From the cell containing the given text, extract its center point as [x, y] coordinate. 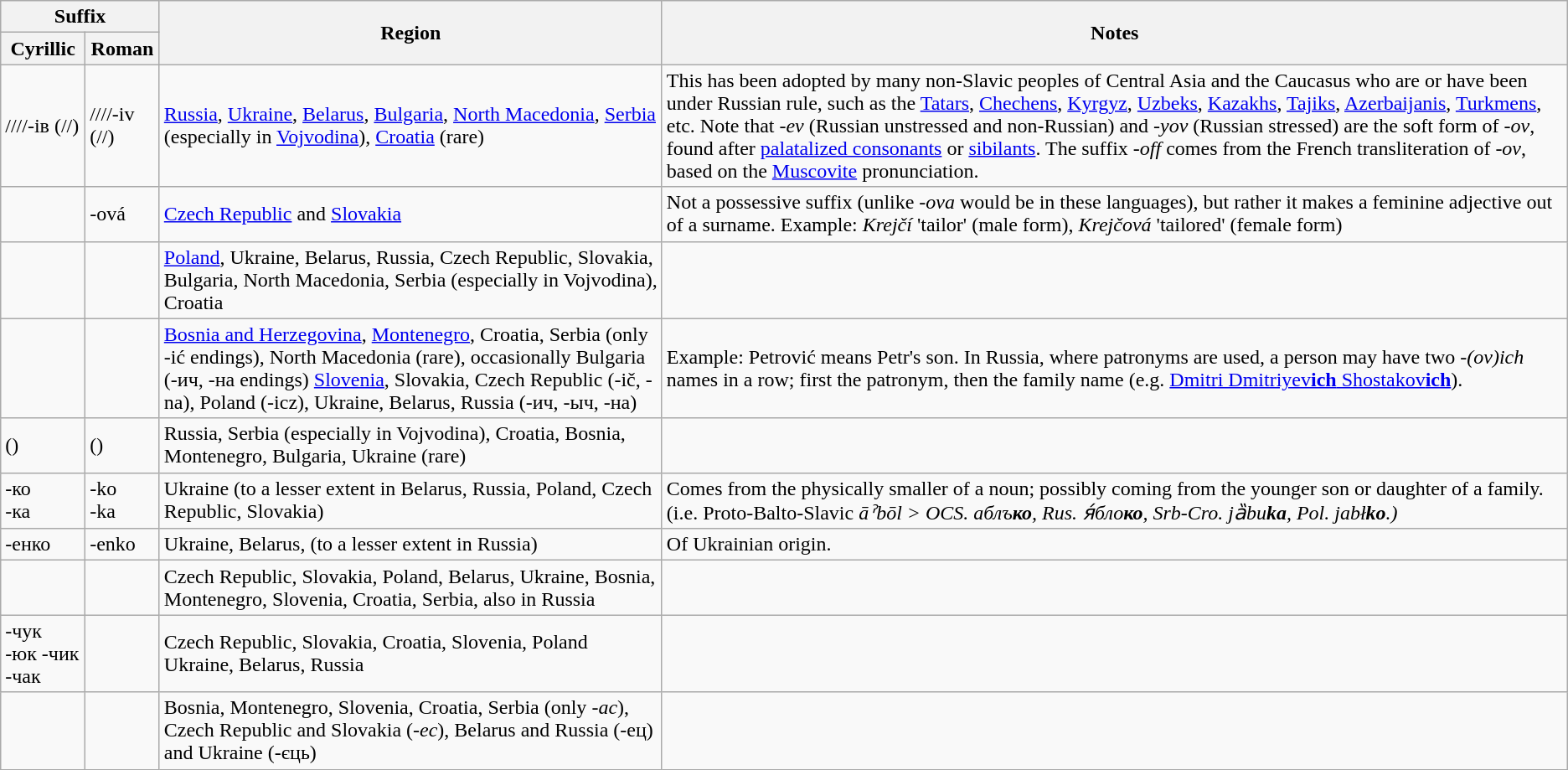
-енко [44, 545]
-ko-ka [122, 501]
////-ів (//) [44, 126]
Notes [1114, 33]
Czech Republic and Slovakia [410, 214]
Russia, Serbia (especially in Vojvodina), Croatia, Bosnia, Montenegro, Bulgaria, Ukraine (rare) [410, 446]
-ová [122, 214]
////-iv (//) [122, 126]
Of Ukrainian origin. [1114, 545]
Ukraine, Belarus, (to a lesser extent in Russia) [410, 545]
Bosnia, Montenegro, Slovenia, Croatia, Serbia (only -ac), Czech Republic and Slovakia (-ec), Belarus and Russia (-ец) and Ukraine (-єць) [410, 731]
Czech Republic, Slovakia, Poland, Belarus, Ukraine, Bosnia, Montenegro, Slovenia, Croatia, Serbia, also in Russia [410, 588]
Russia, Ukraine, Belarus, Bulgaria, North Macedonia, Serbia (especially in Vojvodina), Croatia (rare) [410, 126]
-чук-юк -чик -чак [44, 654]
Region [410, 33]
Cyrillic [44, 49]
Ukraine (to a lesser extent in Belarus, Russia, Poland, Czech Republic, Slovakia) [410, 501]
-ко-ка [44, 501]
Roman [122, 49]
-enko [122, 545]
Czech Republic, Slovakia, Croatia, Slovenia, Poland Ukraine, Belarus, Russia [410, 654]
Suffix [80, 17]
Poland, Ukraine, Belarus, Russia, Czech Republic, Slovakia, Bulgaria, North Macedonia, Serbia (especially in Vojvodina), Croatia [410, 280]
